For the text-containing cell, return its midpoint in (x, y) coordinate format. 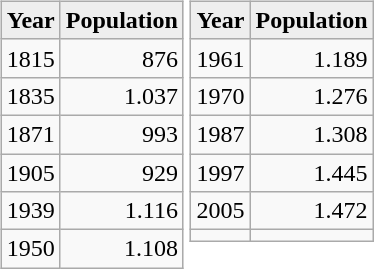
1871 (30, 134)
1.472 (312, 211)
929 (122, 173)
1835 (30, 96)
1.108 (122, 249)
1939 (30, 211)
993 (122, 134)
1.116 (122, 211)
876 (122, 58)
1.037 (122, 96)
1961 (220, 58)
1970 (220, 96)
1.445 (312, 173)
1.276 (312, 96)
1950 (30, 249)
1.308 (312, 134)
1987 (220, 134)
1997 (220, 173)
1.189 (312, 58)
1905 (30, 173)
1815 (30, 58)
2005 (220, 211)
